Scan for the cell matching the given text and deliver its [x, y] coordinate at center. 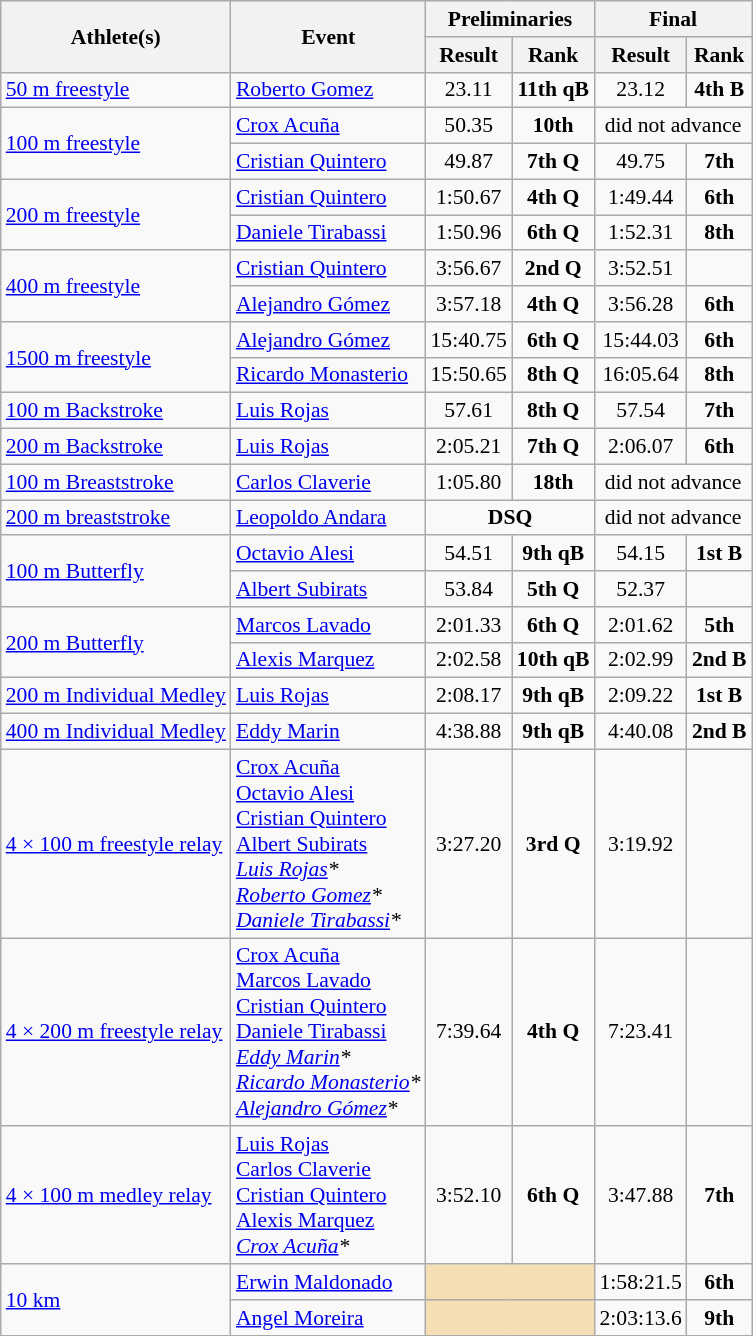
1:49.44 [641, 197]
3:19.92 [641, 844]
15:50.65 [469, 375]
1:52.31 [641, 233]
100 m Butterfly [116, 572]
Final [674, 19]
2:05.21 [469, 447]
3:52.10 [469, 1196]
57.61 [469, 411]
Ricardo Monasterio [328, 375]
3:57.18 [469, 304]
10th [554, 126]
Octavio Alesi [328, 554]
Crox AcuñaOctavio AlesiCristian QuinteroAlbert SubiratsLuis Rojas*Roberto Gomez*Daniele Tirabassi* [328, 844]
10 km [116, 1300]
400 m Individual Medley [116, 732]
16:05.64 [641, 375]
100 m Breaststroke [116, 482]
200 m breaststroke [116, 518]
54.51 [469, 554]
57.54 [641, 411]
200 m Backstroke [116, 447]
50.35 [469, 126]
10th qB [554, 660]
Albert Subirats [328, 589]
15:40.75 [469, 340]
49.87 [469, 162]
2:01.62 [641, 625]
200 m Individual Medley [116, 696]
Luis RojasCarlos ClaverieCristian QuinteroAlexis MarquezCrox Acuña* [328, 1196]
52.37 [641, 589]
100 m freestyle [116, 144]
Crox Acuña [328, 126]
5th Q [554, 589]
Leopoldo Andara [328, 518]
4 × 100 m freestyle relay [116, 844]
2nd Q [554, 269]
Roberto Gomez [328, 90]
3:27.20 [469, 844]
7:39.64 [469, 1032]
Event [328, 36]
Alexis Marquez [328, 660]
2:01.33 [469, 625]
53.84 [469, 589]
3:52.51 [641, 269]
4 × 200 m freestyle relay [116, 1032]
7:23.41 [641, 1032]
50 m freestyle [116, 90]
1:05.80 [469, 482]
Crox AcuñaMarcos LavadoCristian QuinteroDaniele TirabassiEddy Marin*Ricardo Monasterio*Alejandro Gómez* [328, 1032]
54.15 [641, 554]
200 m freestyle [116, 214]
3:56.28 [641, 304]
100 m Backstroke [116, 411]
2:03:13.6 [641, 1318]
1500 m freestyle [116, 358]
11th qB [554, 90]
4th B [720, 90]
1:50.67 [469, 197]
2:02.58 [469, 660]
1:50.96 [469, 233]
15:44.03 [641, 340]
4:40.08 [641, 732]
3rd Q [554, 844]
2:02.99 [641, 660]
1:58:21.5 [641, 1282]
5th [720, 625]
Preliminaries [510, 19]
400 m freestyle [116, 286]
Athlete(s) [116, 36]
2:09.22 [641, 696]
Daniele Tirabassi [328, 233]
23.12 [641, 90]
DSQ [510, 518]
Carlos Claverie [328, 482]
2:08.17 [469, 696]
4 × 100 m medley relay [116, 1196]
Erwin Maldonado [328, 1282]
18th [554, 482]
9th [720, 1318]
3:56.67 [469, 269]
49.75 [641, 162]
Angel Moreira [328, 1318]
200 m Butterfly [116, 642]
4:38.88 [469, 732]
Marcos Lavado [328, 625]
3:47.88 [641, 1196]
Eddy Marin [328, 732]
2:06.07 [641, 447]
23.11 [469, 90]
